From the cell containing the given text, extract its center point as (x, y) coordinate. 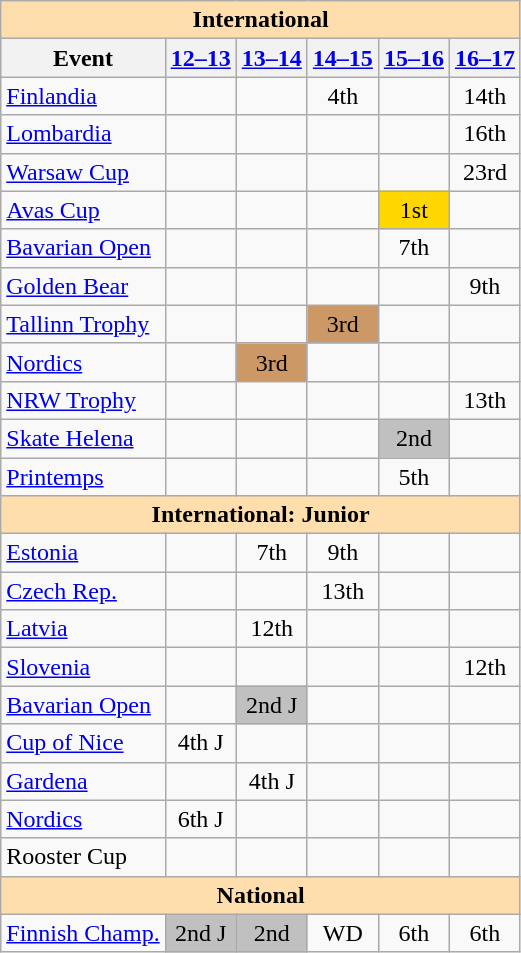
4th (342, 96)
23rd (484, 172)
Avas Cup (83, 210)
13–14 (272, 58)
Cup of Nice (83, 743)
16th (484, 134)
Rooster Cup (83, 857)
Lombardia (83, 134)
16–17 (484, 58)
15–16 (414, 58)
Printemps (83, 477)
Warsaw Cup (83, 172)
Latvia (83, 629)
12–13 (200, 58)
Finnish Champ. (83, 933)
Skate Helena (83, 438)
Finlandia (83, 96)
Estonia (83, 553)
Gardena (83, 781)
1st (414, 210)
5th (414, 477)
Slovenia (83, 667)
NRW Trophy (83, 400)
14th (484, 96)
WD (342, 933)
International (261, 20)
Czech Rep. (83, 591)
Golden Bear (83, 286)
National (261, 895)
Event (83, 58)
International: Junior (261, 515)
Tallinn Trophy (83, 324)
14–15 (342, 58)
6th J (200, 819)
